Extract the (x, y) coordinate from the center of the cell holding the provided text.  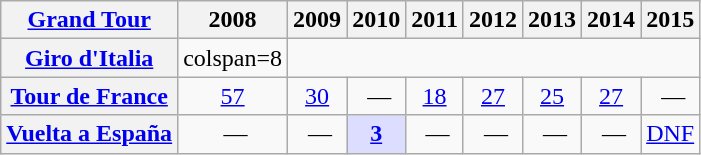
30 (318, 96)
Tour de France (90, 96)
2008 (233, 20)
2009 (318, 20)
2011 (435, 20)
25 (552, 96)
colspan=8 (233, 58)
Giro d'Italia (90, 58)
57 (233, 96)
2010 (376, 20)
2013 (552, 20)
DNF (670, 134)
2015 (670, 20)
2014 (612, 20)
Vuelta a España (90, 134)
2012 (492, 20)
Grand Tour (90, 20)
3 (376, 134)
18 (435, 96)
